Search for the cell housing the specified text and yield its (X, Y) center coordinate. 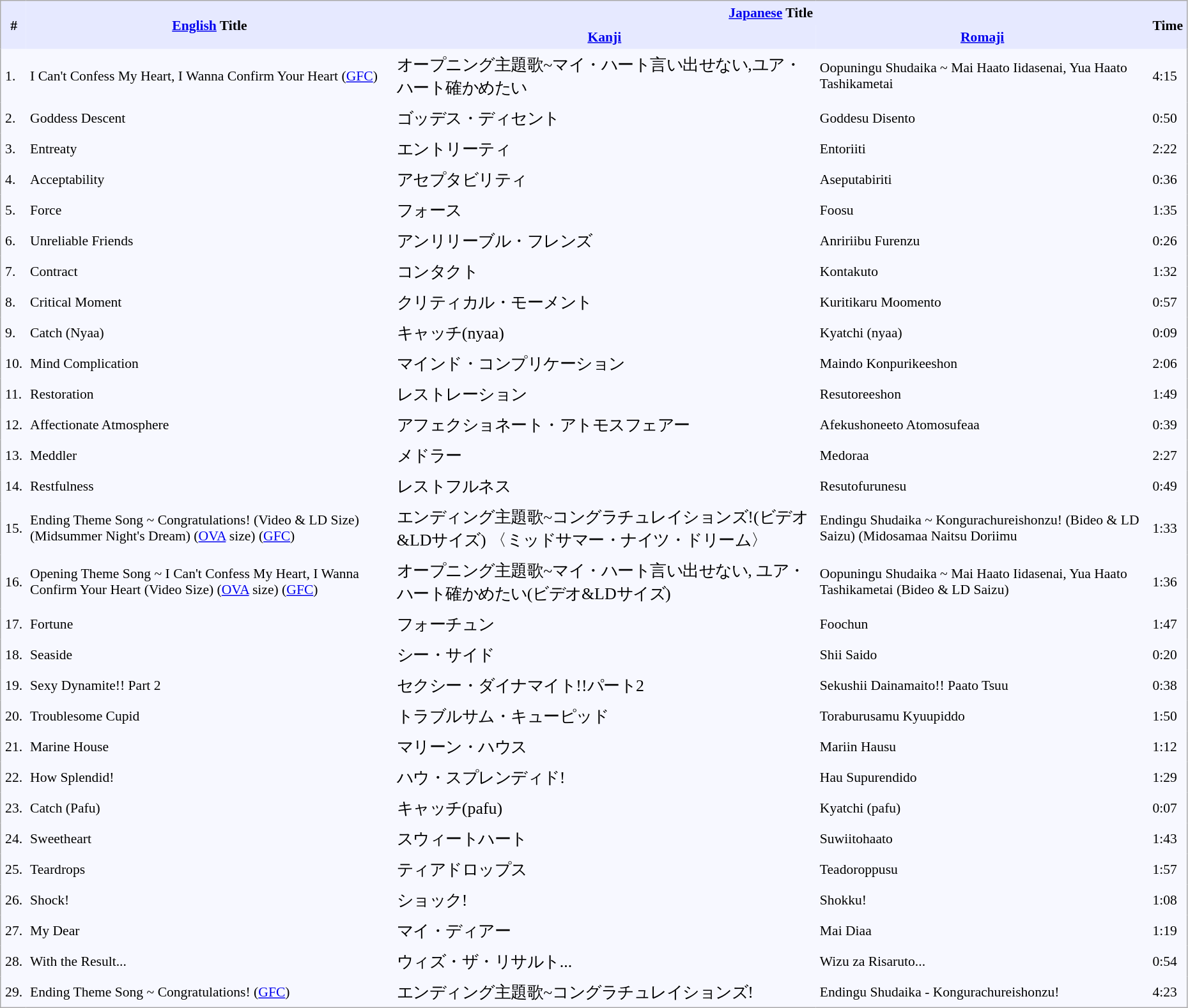
ハウ・スプレンディド! (605, 777)
With the Result... (210, 961)
29. (13, 991)
エントリーティ (605, 148)
アンリリーブル・フレンズ (605, 240)
17. (13, 623)
フォース (605, 210)
7. (13, 271)
How Splendid! (210, 777)
Goddesu Disento (983, 118)
My Dear (210, 930)
16. (13, 581)
1:29 (1168, 777)
Marine House (210, 746)
2:06 (1168, 363)
13. (13, 455)
1:19 (1168, 930)
Catch (Pafu) (210, 807)
1:35 (1168, 210)
Mind Complication (210, 363)
Unreliable Friends (210, 240)
Oopuningu Shudaika ~ Mai Haato Iidasenai, Yua Haato Tashikametai (Bideo & LD Saizu) (983, 581)
24. (13, 838)
Restoration (210, 393)
Wizu za Risaruto... (983, 961)
1:47 (1168, 623)
Kontakuto (983, 271)
6. (13, 240)
Hau Supurendido (983, 777)
Teardrops (210, 869)
1:57 (1168, 869)
Anririibu Furenzu (983, 240)
オープニング主題歌~マイ・ハート言い出せない, ユア・ハート確かめたい(ビデオ&LDサイズ) (605, 581)
Kanji (605, 37)
クリティカル・モーメント (605, 302)
23. (13, 807)
Resutofurunesu (983, 485)
15. (13, 528)
I Can't Confess My Heart, I Wanna Confirm Your Heart (GFC) (210, 75)
2:27 (1168, 455)
Acceptability (210, 179)
20. (13, 715)
11. (13, 393)
Shokku! (983, 899)
10. (13, 363)
1:33 (1168, 528)
19. (13, 685)
Shii Saido (983, 654)
Toraburusamu Kyuupiddo (983, 715)
Contract (210, 271)
25. (13, 869)
Goddess Descent (210, 118)
エンディング主題歌~コングラチュレイションズ! (605, 991)
メドラー (605, 455)
21. (13, 746)
1:49 (1168, 393)
Teadoroppusu (983, 869)
English Title (210, 25)
Opening Theme Song ~ I Can't Confess My Heart, I Wanna Confirm Your Heart (Video Size) (OVA size) (GFC) (210, 581)
スウィートハート (605, 838)
12. (13, 424)
Entoriiti (983, 148)
シー・サイド (605, 654)
0:39 (1168, 424)
ショック! (605, 899)
0:54 (1168, 961)
14. (13, 485)
ゴッデス・ディセント (605, 118)
Endingu Shudaika ~ Kongurachureishonzu! (Bideo & LD Saizu) (Midosamaa Naitsu Doriimu (983, 528)
Time (1168, 25)
トラブルサム・キューピッド (605, 715)
Meddler (210, 455)
0:36 (1168, 179)
Endingu Shudaika - Kongurachureishonzu! (983, 991)
Kyatchi (nyaa) (983, 332)
Oopuningu Shudaika ~ Mai Haato Iidasenai, Yua Haato Tashikametai (983, 75)
2. (13, 118)
1:36 (1168, 581)
Kyatchi (pafu) (983, 807)
Force (210, 210)
0:49 (1168, 485)
エンディング主題歌~コングラチュレイションズ!(ビデオ&LDサイズ) 〈ミッドサマー・ナイツ・ドリーム〉 (605, 528)
1:12 (1168, 746)
セクシー・ダイナマイト!!パート2 (605, 685)
キャッチ(pafu) (605, 807)
3. (13, 148)
マリーン・ハウス (605, 746)
Affectionate Atmosphere (210, 424)
Suwiitohaato (983, 838)
1:43 (1168, 838)
Entreaty (210, 148)
# (13, 25)
0:07 (1168, 807)
Sweetheart (210, 838)
0:26 (1168, 240)
0:20 (1168, 654)
ティアドロップス (605, 869)
Shock! (210, 899)
Aseputabiriti (983, 179)
0:09 (1168, 332)
0:50 (1168, 118)
Seaside (210, 654)
Afekushoneeto Atomosufeaa (983, 424)
1:32 (1168, 271)
1:50 (1168, 715)
28. (13, 961)
Fortune (210, 623)
レストレーション (605, 393)
1:08 (1168, 899)
4:23 (1168, 991)
Romaji (983, 37)
4. (13, 179)
4:15 (1168, 75)
1. (13, 75)
Maindo Konpurikeeshon (983, 363)
アフェクショネート・アトモスフェアー (605, 424)
5. (13, 210)
Ending Theme Song ~ Congratulations! (GFC) (210, 991)
Sexy Dynamite!! Part 2 (210, 685)
マイ・ディアー (605, 930)
Troublesome Cupid (210, 715)
Restfulness (210, 485)
Sekushii Dainamaito!! Paato Tsuu (983, 685)
Medoraa (983, 455)
8. (13, 302)
0:38 (1168, 685)
Resutoreeshon (983, 393)
Foosu (983, 210)
レストフルネス (605, 485)
Kuritikaru Moomento (983, 302)
27. (13, 930)
Catch (Nyaa) (210, 332)
Japanese Title (771, 13)
コンタクト (605, 271)
Ending Theme Song ~ Congratulations! (Video & LD Size) (Midsummer Night's Dream) (OVA size) (GFC) (210, 528)
オープニング主題歌~マイ・ハート言い出せない,ユア・ハート確かめたい (605, 75)
9. (13, 332)
ウィズ・ザ・リサルト... (605, 961)
Mai Diaa (983, 930)
26. (13, 899)
キャッチ(nyaa) (605, 332)
2:22 (1168, 148)
フォーチュン (605, 623)
Foochun (983, 623)
Mariin Hausu (983, 746)
22. (13, 777)
マインド・コンプリケーション (605, 363)
Critical Moment (210, 302)
0:57 (1168, 302)
アセプタビリティ (605, 179)
18. (13, 654)
